From the cell containing the given text, extract its center point as (X, Y) coordinate. 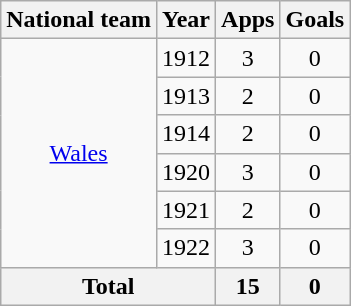
1912 (186, 58)
1913 (186, 96)
Wales (79, 153)
1922 (186, 248)
1920 (186, 172)
1921 (186, 210)
1914 (186, 134)
Year (186, 20)
Total (108, 286)
15 (248, 286)
Goals (315, 20)
National team (79, 20)
Apps (248, 20)
